Find where the given text appears and provide that cell's center as (X, Y) coordinate. 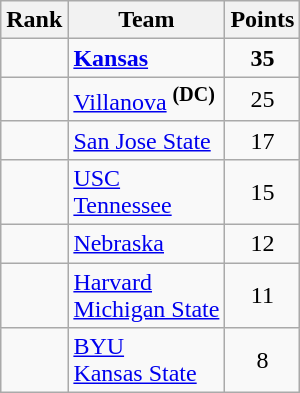
Nebraska (146, 244)
11 (262, 296)
35 (262, 58)
BYUKansas State (146, 360)
25 (262, 100)
17 (262, 140)
HarvardMichigan State (146, 296)
15 (262, 192)
Rank (34, 20)
USCTennessee (146, 192)
8 (262, 360)
Points (262, 20)
Villanova (DC) (146, 100)
12 (262, 244)
Kansas (146, 58)
San Jose State (146, 140)
Team (146, 20)
